Provide the [X, Y] coordinate of the cell's center where the given text is located.  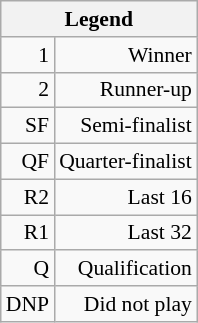
Semi-finalist [126, 126]
Winner [126, 55]
Quarter-finalist [126, 162]
Did not play [126, 304]
QF [28, 162]
DNP [28, 304]
Last 16 [126, 197]
Last 32 [126, 233]
R2 [28, 197]
2 [28, 90]
Runner-up [126, 90]
Legend [99, 19]
Qualification [126, 269]
1 [28, 55]
R1 [28, 233]
SF [28, 126]
Q [28, 269]
